From the cell containing the given text, extract its center point as [x, y] coordinate. 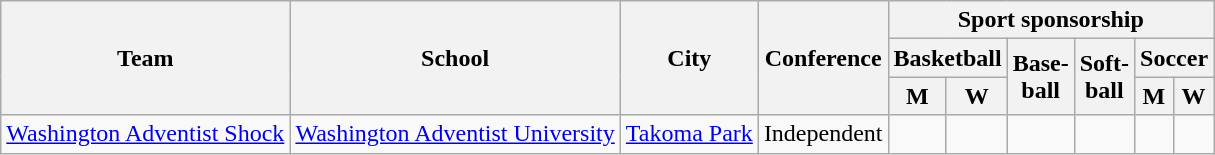
Independent [823, 134]
Sport sponsorship [1051, 20]
Soccer [1174, 58]
Conference [823, 58]
Takoma Park [689, 134]
Soft-ball [1104, 77]
Washington Adventist Shock [146, 134]
Basketball [948, 58]
School [455, 58]
Team [146, 58]
Washington Adventist University [455, 134]
Base-ball [1040, 77]
City [689, 58]
